Search for the cell housing the specified text and yield its (x, y) center coordinate. 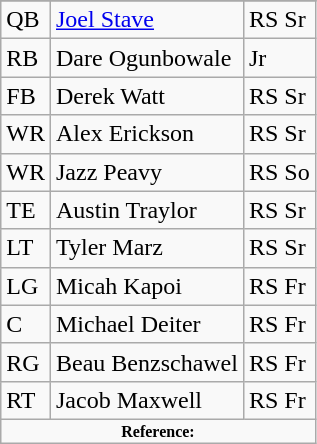
FB (26, 96)
RT (26, 400)
Jr (279, 58)
Reference: (158, 431)
TE (26, 210)
LT (26, 248)
RG (26, 362)
Micah Kapoi (146, 286)
RB (26, 58)
QB (26, 20)
Jacob Maxwell (146, 400)
Joel Stave (146, 20)
Dare Ogunbowale (146, 58)
Derek Watt (146, 96)
Michael Deiter (146, 324)
Beau Benzschawel (146, 362)
Austin Traylor (146, 210)
LG (26, 286)
C (26, 324)
RS So (279, 172)
Alex Erickson (146, 134)
Jazz Peavy (146, 172)
Tyler Marz (146, 248)
